Locate the cell with the specified text and output its [X, Y] center coordinate. 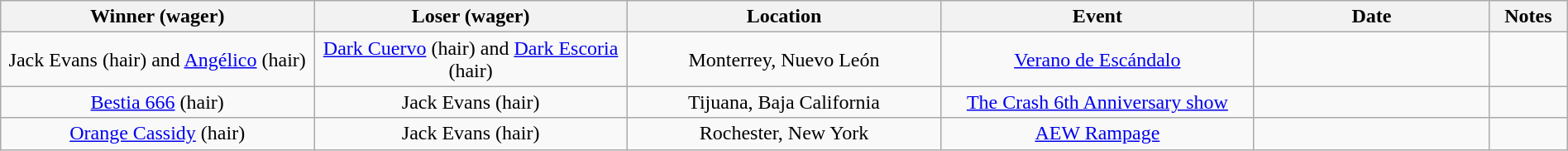
Monterrey, Nuevo León [784, 60]
Loser (wager) [471, 17]
Rochester, New York [784, 134]
Notes [1528, 17]
Date [1371, 17]
AEW Rampage [1097, 134]
Orange Cassidy (hair) [157, 134]
Bestia 666 (hair) [157, 102]
Verano de Escándalo [1097, 60]
Location [784, 17]
Jack Evans (hair) and Angélico (hair) [157, 60]
Dark Cuervo (hair) and Dark Escoria (hair) [471, 60]
Tijuana, Baja California [784, 102]
The Crash 6th Anniversary show [1097, 102]
Event [1097, 17]
Winner (wager) [157, 17]
